Output the (x, y) coordinate of the center of the cell containing the given text.  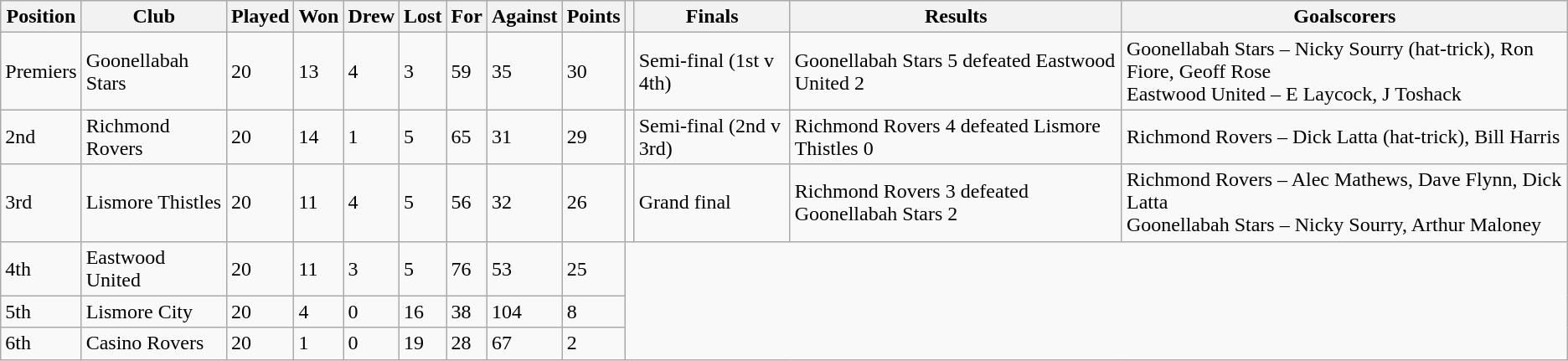
Goonellabah Stars – Nicky Sourry (hat-trick), Ron Fiore, Geoff RoseEastwood United – E Laycock, J Toshack (1344, 71)
53 (524, 268)
Lismore City (154, 312)
30 (593, 71)
Premiers (41, 71)
65 (467, 137)
76 (467, 268)
5th (41, 312)
Club (154, 17)
56 (467, 203)
16 (423, 312)
Position (41, 17)
Drew (372, 17)
13 (318, 71)
Semi-final (1st v 4th) (712, 71)
Goalscorers (1344, 17)
Eastwood United (154, 268)
Against (524, 17)
26 (593, 203)
28 (467, 343)
Richmond Rovers – Dick Latta (hat-trick), Bill Harris (1344, 137)
Results (956, 17)
4th (41, 268)
38 (467, 312)
Semi-final (2nd v 3rd) (712, 137)
For (467, 17)
104 (524, 312)
35 (524, 71)
67 (524, 343)
Richmond Rovers (154, 137)
Won (318, 17)
Played (260, 17)
59 (467, 71)
32 (524, 203)
3rd (41, 203)
19 (423, 343)
2nd (41, 137)
8 (593, 312)
29 (593, 137)
25 (593, 268)
Finals (712, 17)
Richmond Rovers 4 defeated Lismore Thistles 0 (956, 137)
Lost (423, 17)
Goonellabah Stars (154, 71)
Points (593, 17)
14 (318, 137)
2 (593, 343)
Goonellabah Stars 5 defeated Eastwood United 2 (956, 71)
Casino Rovers (154, 343)
Grand final (712, 203)
Richmond Rovers 3 defeated Goonellabah Stars 2 (956, 203)
Richmond Rovers – Alec Mathews, Dave Flynn, Dick LattaGoonellabah Stars – Nicky Sourry, Arthur Maloney (1344, 203)
6th (41, 343)
Lismore Thistles (154, 203)
31 (524, 137)
